Scan for the cell matching the given text and deliver its [X, Y] coordinate at center. 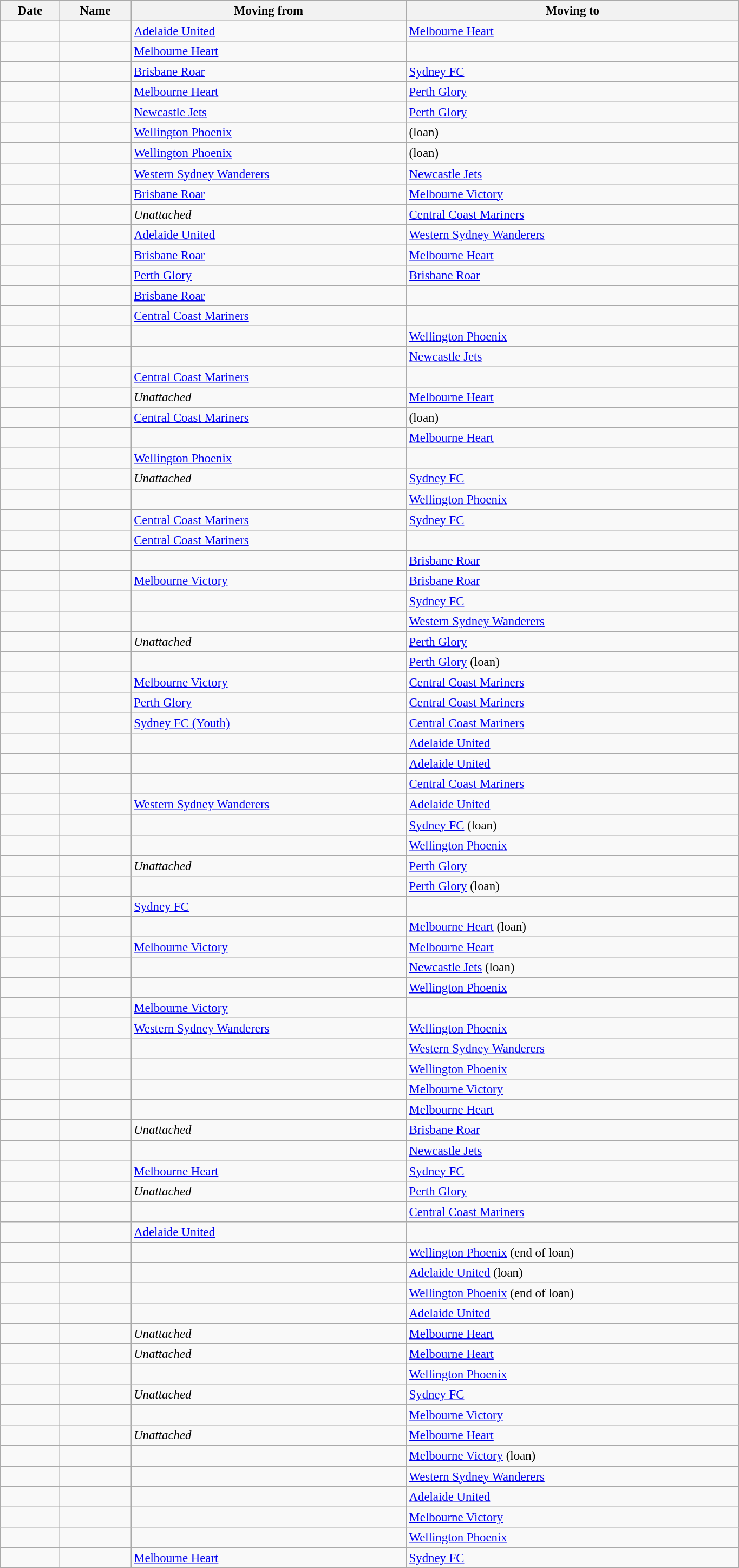
Name [95, 11]
Sydney FC (Youth) [269, 723]
Date [30, 11]
Melbourne Victory (loan) [572, 1456]
Sydney FC (loan) [572, 825]
Moving from [269, 11]
Adelaide United (loan) [572, 1273]
Melbourne Heart (loan) [572, 927]
Moving to [572, 11]
Newcastle Jets (loan) [572, 968]
